Detect which cell encompasses the target text, then output its (x, y) center coordinate. 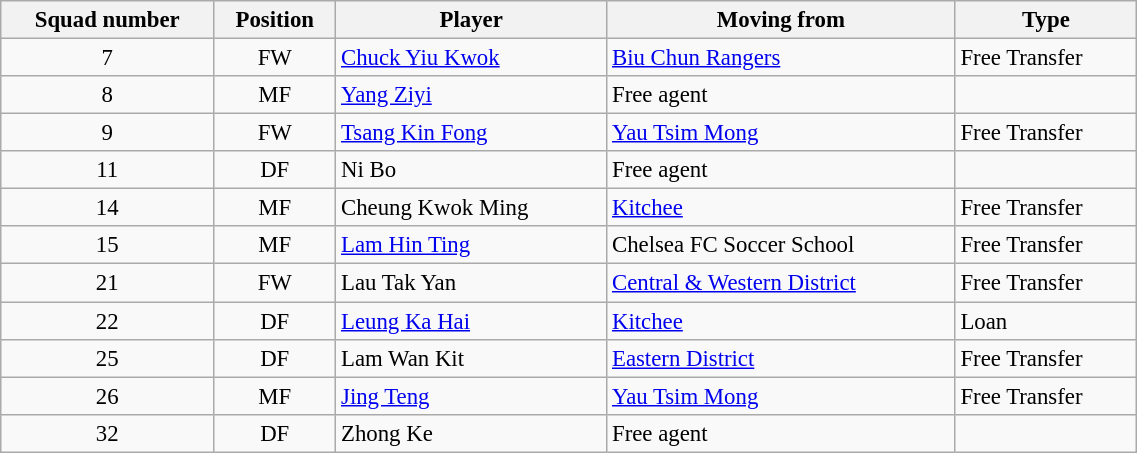
25 (108, 358)
Leung Ka Hai (472, 321)
Lam Hin Ting (472, 245)
26 (108, 396)
32 (108, 433)
Type (1046, 20)
Cheung Kwok Ming (472, 208)
Zhong Ke (472, 433)
8 (108, 95)
Moving from (781, 20)
11 (108, 170)
21 (108, 283)
Chuck Yiu Kwok (472, 58)
Loan (1046, 321)
Eastern District (781, 358)
7 (108, 58)
14 (108, 208)
Jing Teng (472, 396)
15 (108, 245)
Position (275, 20)
Central & Western District (781, 283)
Yang Ziyi (472, 95)
Lau Tak Yan (472, 283)
Ni Bo (472, 170)
22 (108, 321)
Player (472, 20)
Squad number (108, 20)
Tsang Kin Fong (472, 133)
Chelsea FC Soccer School (781, 245)
Lam Wan Kit (472, 358)
Biu Chun Rangers (781, 58)
9 (108, 133)
